Return [X, Y] of the center of cell containing provided text 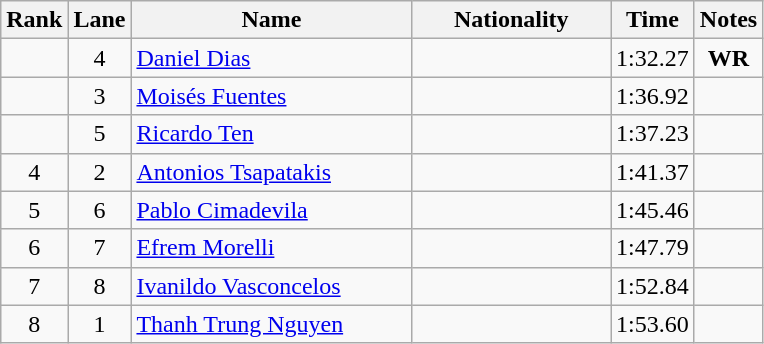
Pablo Cimadevila [272, 210]
Nationality [512, 20]
WR [728, 58]
Time [653, 20]
Moisés Fuentes [272, 96]
Rank [34, 20]
Ivanildo Vasconcelos [272, 286]
Daniel Dias [272, 58]
Ricardo Ten [272, 134]
Name [272, 20]
3 [100, 96]
1:52.84 [653, 286]
1:41.37 [653, 172]
2 [100, 172]
1 [100, 324]
1:47.79 [653, 248]
Thanh Trung Nguyen [272, 324]
1:37.23 [653, 134]
Antonios Tsapatakis [272, 172]
1:45.46 [653, 210]
1:53.60 [653, 324]
1:36.92 [653, 96]
1:32.27 [653, 58]
Notes [728, 20]
Lane [100, 20]
Efrem Morelli [272, 248]
